For the text-containing cell, return its midpoint in (x, y) coordinate format. 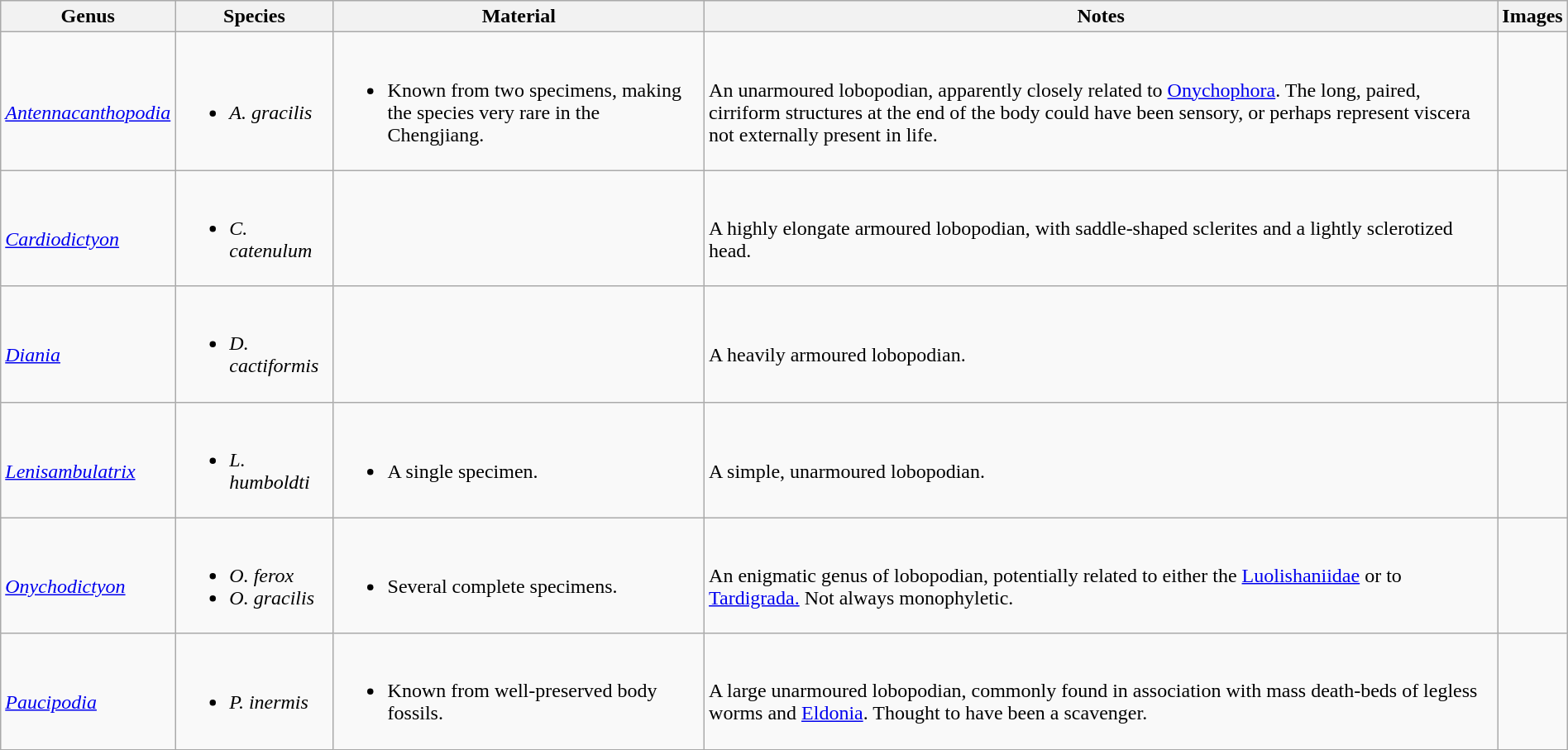
Several complete specimens. (519, 576)
Cardiodictyon (88, 228)
Genus (88, 17)
P. inermis (255, 691)
Notes (1102, 17)
Species (255, 17)
Paucipodia (88, 691)
A. gracilis (255, 101)
A large unarmoured lobopodian, commonly found in association with mass death-beds of legless worms and Eldonia. Thought to have been a scavenger. (1102, 691)
C. catenulum (255, 228)
A single specimen. (519, 460)
O. feroxO. gracilis (255, 576)
A highly elongate armoured lobopodian, with saddle-shaped sclerites and a lightly sclerotized head. (1102, 228)
Images (1532, 17)
D. cactiformis (255, 344)
Diania (88, 344)
L. humboldti (255, 460)
A simple, unarmoured lobopodian. (1102, 460)
A heavily armoured lobopodian. (1102, 344)
Antennacanthopodia (88, 101)
An enigmatic genus of lobopodian, potentially related to either the Luolishaniidae or to Tardigrada. Not always monophyletic. (1102, 576)
Lenisambulatrix (88, 460)
Known from two specimens, making the species very rare in the Chengjiang. (519, 101)
Onychodictyon (88, 576)
Material (519, 17)
Known from well-preserved body fossils. (519, 691)
